Determine the [x, y] coordinate at the center of the cell enclosing the given text.  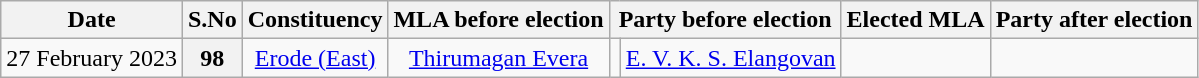
E. V. K. S. Elangovan [730, 58]
Date [92, 20]
Constituency [315, 20]
Party before election [725, 20]
Party after election [1094, 20]
Thirumagan Evera [498, 58]
27 February 2023 [92, 58]
MLA before election [498, 20]
Erode (East) [315, 58]
Elected MLA [916, 20]
98 [212, 58]
S.No [212, 20]
